From the cell containing the given text, extract its center point as (X, Y) coordinate. 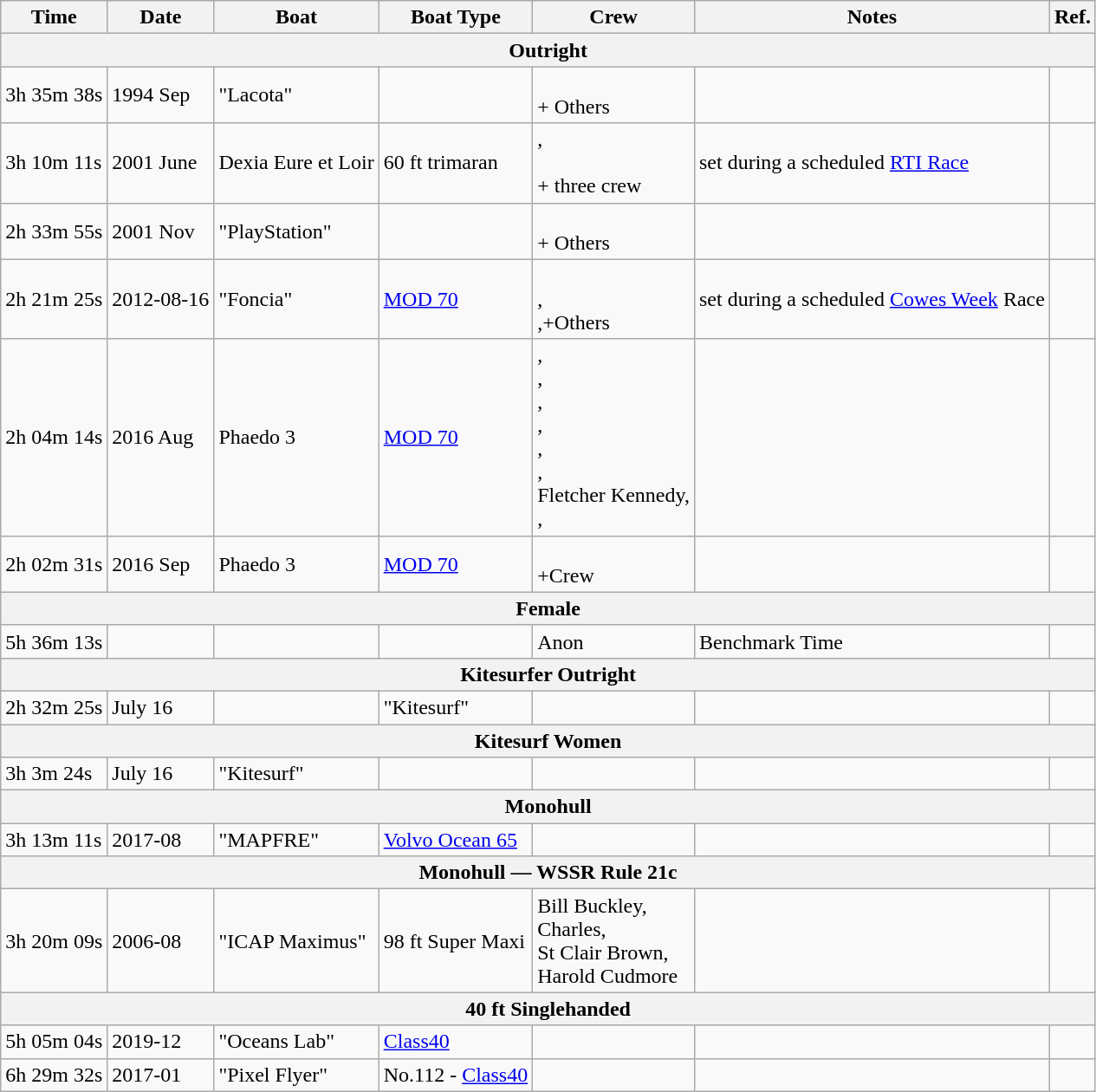
2019-12 (161, 1042)
,,,,,,Fletcher Kennedy,, (613, 437)
set during a scheduled Cowes Week Race (872, 299)
Kitesurf Women (548, 741)
5h 36m 13s (54, 641)
"PlayStation" (296, 231)
Benchmark Time (872, 641)
2017-01 (161, 1075)
1994 Sep (161, 95)
Ref. (1073, 17)
"Pixel Flyer" (296, 1075)
Date (161, 17)
Notes (872, 17)
Time (54, 17)
5h 05m 04s (54, 1042)
98 ft Super Maxi (456, 941)
Kitesurfer Outright (548, 674)
2016 Aug (161, 437)
2017-08 (161, 840)
Monohull (548, 807)
2h 32m 25s (54, 707)
, + three crew (613, 163)
No.112 - Class40 (456, 1075)
Anon (613, 641)
Bill Buckley, Charles, St Clair Brown, Harold Cudmore (613, 941)
Class40 (456, 1042)
"Oceans Lab" (296, 1042)
"MAPFRE" (296, 840)
6h 29m 32s (54, 1075)
3h 13m 11s (54, 840)
,,+Others (613, 299)
3h 35m 38s (54, 95)
set during a scheduled RTI Race (872, 163)
Female (548, 608)
Monohull — WSSR Rule 21c (548, 873)
Outright (548, 50)
Boat (296, 17)
2h 21m 25s (54, 299)
40 ft Singlehanded (548, 1009)
Dexia Eure et Loir (296, 163)
Volvo Ocean 65 (456, 840)
2h 33m 55s (54, 231)
"ICAP Maximus" (296, 941)
+Crew (613, 563)
2h 02m 31s (54, 563)
2006-08 (161, 941)
2016 Sep (161, 563)
3h 3m 24s (54, 774)
Boat Type (456, 17)
2001 Nov (161, 231)
2001 June (161, 163)
3h 10m 11s (54, 163)
Crew (613, 17)
"Foncia" (296, 299)
2012-08-16 (161, 299)
60 ft trimaran (456, 163)
3h 20m 09s (54, 941)
2h 04m 14s (54, 437)
"Lacota" (296, 95)
